Pinpoint the cell where the given text exists, returning its [X, Y] midpoint coordinate. 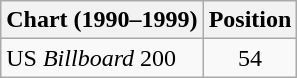
Chart (1990–1999) [102, 20]
54 [250, 58]
Position [250, 20]
US Billboard 200 [102, 58]
